Pinpoint the cell where the given text exists, returning its (X, Y) midpoint coordinate. 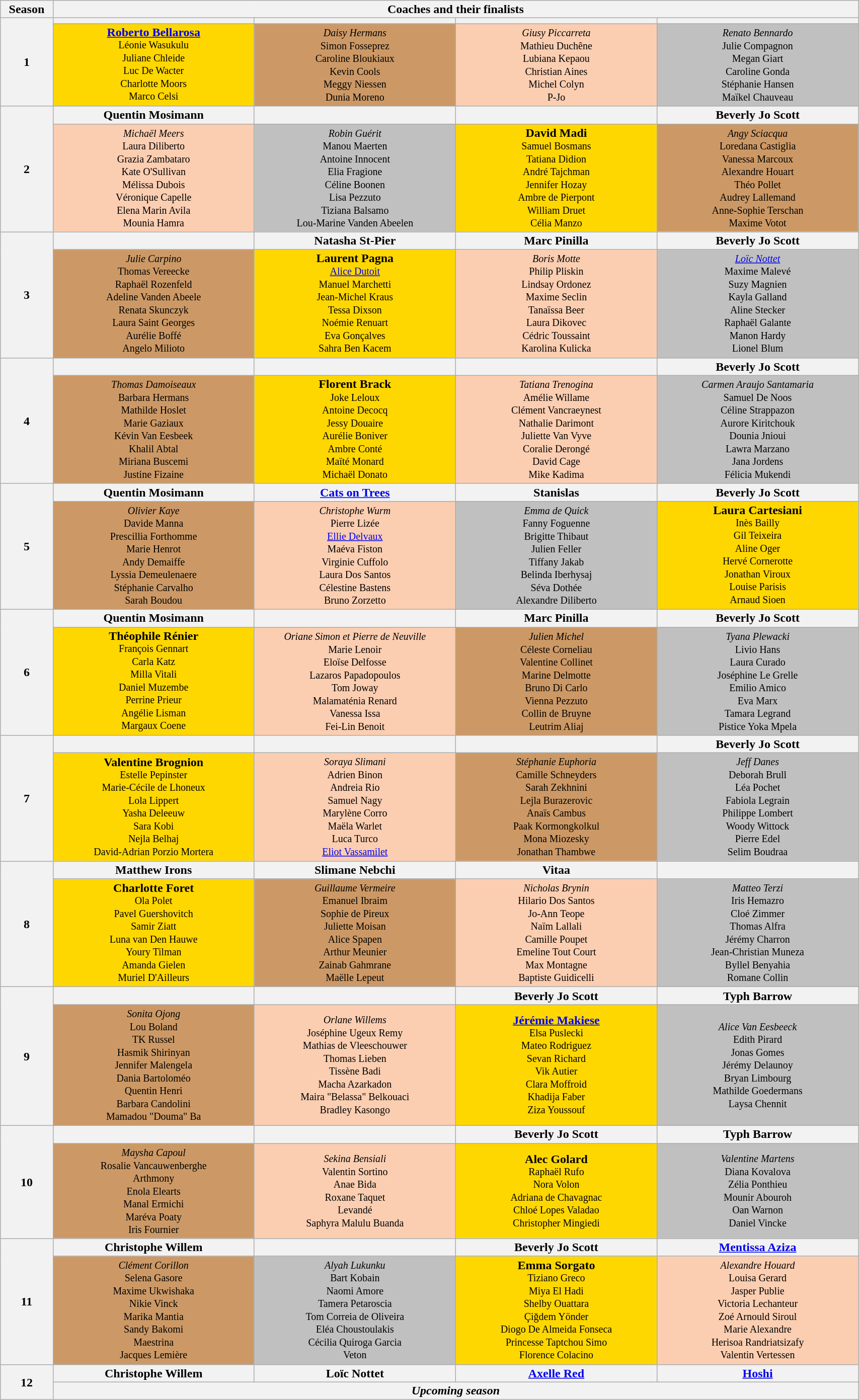
Laurent Pagna Alice Dutoit Manuel Marchetti Jean-Michel Kraus Tessa Dixson Noémie Renuart Eva Gonçalves Sahra Ben Kacem (355, 304)
10 (27, 1182)
Season (27, 9)
Loïc Nottet (355, 1373)
Valentine MartensDiana KovalovaZélia PonthieuMounir AbourohOan WarnonDaniel Vincke (757, 1191)
9 (27, 1056)
Hoshi (757, 1373)
Julien MichelCéleste CorneliauValentine CollinetMarine DelmotteBruno Di CarloVienna PezzutoCollin de BruyneLeutrim Aliaj (556, 681)
Upcoming season (456, 1390)
Laura CartesianiInès BaillyGil TeixeiraAline OgerHervé CornerotteJonathan VirouxLouise ParisisArnaud Sioen (757, 555)
Tyana PlewackiLivio HansLaura CuradoJoséphine Le GrelleEmilio AmicoEva MarxTamara LegrandPistice Yoka Mpela (757, 681)
Mentissa Aziza (757, 1248)
Cats on Trees (355, 492)
Loïc NottetMaxime Malevé Suzy Magnien Kayla Galland Aline Stecker Raphaël GalanteManon Hardy Lionel Blum (757, 304)
Stanislas (556, 492)
Renato Bennardo Julie Compagnon Megan Giart Caroline Gonda Stéphanie HansenMaïkel Chauveau (757, 65)
Alexandre HouardLouisa GerardJasper PublieVictoria LechanteurZoé Arnould SiroulMarie AlexandreHerisoa RandriatsizafyValentin Vertessen (757, 1310)
1 (27, 62)
Axelle Red (556, 1373)
Soraya SlimaniAdrien BinonAndreia RioSamuel NagyMarylène CorroMaëla WarletLuca TurcoEliot Vassamilet (355, 807)
Vitaa (556, 870)
Boris MottePhilip Pliskin Lindsay Ordonez Maxime Seclin Tanaïssa Beer Laura Dikovec Cédric Toussaint Karolina Kulicka (556, 304)
Nicholas BryninHilario Dos SantosJo-Ann TeopeNaïm LallaliCamille PoupetEmeline Tout CourtMax MontagneBaptiste Guidicelli (556, 933)
Clément CorillonSelena GasoreMaxime UkwishakaNikie VinckMarika MantiaSandy BakomiMaestrinaJacques Lemière (153, 1310)
6 (27, 672)
Alyah LukunkuBart KobainNaomi AmoreTamera PetarosciaTom Correia de OliveiraEléa ChoustoulakisCécilia Quiroga GarciaVeton (355, 1310)
Emma SorgatoTiziano GrecoMiya El HadiShelby OuattaraÇiğdem YönderDiogo De Almeida FonsecaPrincesse Taptchou SimoFlorence Colacino (556, 1310)
8 (27, 924)
11 (27, 1301)
Matthew Irons (153, 870)
Slimane Nebchi (355, 870)
Guillaume VermeireEmanuel IbraimSophie de PireuxJuliette MoisanAlice SpapenArthur MeunierZainab GahmraneMaëlle Lepeut (355, 933)
7 (27, 798)
Alec GolardRaphaël RufoNora VolonAdriana de ChavagnacChloé Lopes ValadaoChristopher Mingiedi (556, 1191)
Valentine BrognionEstelle PepinsterMarie-Cécile de LhoneuxLola LippertYasha DeleeuwSara KobiNejla BelhajDavid-Adrian Porzio Mortera (153, 807)
Robin GuéritManou Maerten Antoine InnocentElia FragioneCéline Boonen Lisa PezzutoTiziana Balsamo Lou-Marine Vanden Abeelen (355, 178)
2 (27, 169)
Emma de QuickFanny FoguenneBrigitte ThibautJulien FellerTiffany JakabBelinda IberhysajSéva DothéeAlexandre Diliberto (556, 555)
Angy SciacquaLoredana CastigliaVanessa Marcoux Alexandre Houart Théo Pollet Audrey Lallemand Anne-Sophie Terschan Maxime Votot (757, 178)
Alice Van EesbeeckEdith PirardJonas GomesJérémy DelaunoyBryan LimbourgMathilde GoedermansLaysa Chennit (757, 1065)
Daisy Hermans Simon Fosseprez Caroline Bloukiaux Kevin Cools Meggy Niessen Dunia Moreno (355, 65)
12 (27, 1382)
Matteo TerziIris HemazroCloé ZimmerThomas AlfraJérémy CharronJean-Christian MunezaByllel BenyahiaRomane Collin (757, 933)
Théophile RénierFrançois GennartCarla KatzMilla VitaliDaniel MuzembePerrine PrieurAngélie LismanMargaux Coene (153, 681)
Oriane Simon et Pierre de NeuvilleMarie LenoirEloïse DelfosseLazaros PapadopoulosTom JowayMalamaténia RenardVanessa IssaFei-Lin Benoit (355, 681)
David MadiSamuel Bosmans Tatiana DidionAndré Tajchman Jennifer Hozay Ambre de PierpontWilliam Druet Célia Manzo (556, 178)
Sekina BensialiValentin SortinoAnae BidaRoxane TaquetLevandéSaphyra Malulu Buanda (355, 1191)
Olivier KayeDavide MannaPrescillia ForthommeMarie HenrotAndy DemaiffeLyssia DemeulenaereStéphanie CarvalhoSarah Boudou (153, 555)
Christophe WurmPierre LizéeEllie DelvauxMaéva FistonVirginie CuffoloLaura Dos SantosCélestine BastensBruno Zorzetto (355, 555)
Julie CarpinoThomas Vereecke Raphaël Rozenfeld Adeline Vanden Abeele Renata Skunczyk Laura Saint Georges Aurélie Boffé Angelo Milioto (153, 304)
3 (27, 295)
Charlotte ForetOla PoletPavel GuershovitchSamir ZiattLuna van Den HauweYoury TilmanAmanda GielenMuriel D'Ailleurs (153, 933)
Roberto Bellarosa Léonie Wasukulu Juliane Chleide Luc De Wacter Charlotte Moors Marco Celsi (153, 65)
5 (27, 546)
Michaël MeersLaura DilibertoGrazia ZambataroKate O'Sullivan Mélissa DuboisVéronique Capelle Elena Marin Avila Mounia Hamra (153, 178)
Carmen Araujo SantamariaSamuel De Noos Céline Strappazon Aurore Kiritchouk Dounia Jnioui Lawra Marzano Jana Jordens Félicia Mukendi (757, 430)
4 (27, 421)
Thomas DamoiseauxBarbara Hermans Mathilde Hoslet Marie Gaziaux Kévin Van EesbeekKhalil Abtal Miriana Buscemi Justine Fizaine (153, 430)
Coaches and their finalists (456, 9)
Orlane WillemsJoséphine Ugeux RemyMathias de VleeschouwerThomas LiebenTissène BadiMacha AzarkadonMaira "Belassa" BelkouaciBradley Kasongo (355, 1065)
Florent BrackJoke Leloux Antoine Decocq Jessy Douaire Aurélie Boniver Ambre Conté Maïté Monard Michaël Donato (355, 430)
Jérémie MakieseElsa PusleckiMateo RodriguezSevan RichardVik AutierClara MoffroidKhadija FaberZiza Youssouf (556, 1065)
Sonita OjongLou BolandTK RusselHasmik ShirinyanJennifer MalengelaDania BartoloméoQuentin HenriBarbara CandoliniMamadou "Douma" Ba (153, 1065)
Natasha St-Pier (355, 240)
Stéphanie EuphoriaCamille SchneydersSarah ZekhniniLejla BurazerovicAnaïs CambusPaak KormongkolkulMona MiozeskyJonathan Thambwe (556, 807)
Maysha CapoulRosalie VancauwenbergheArthmonyEnola EleartsManal ErmichiMaréva PoatyIris Fournier (153, 1191)
Tatiana TrenoginaAmélie Willame Clément Vancraeynest Nathalie Darimont Juliette Van Vyve Coralie Derongé David CageMike Kadima (556, 430)
Giusy Piccarreta Mathieu Duchêne Lubiana Kepaou Christian Aines Michel Colyn P-Jo (556, 65)
Jeff DanesDeborah BrullLéa PochetFabiola LegrainPhilippe LombertWoody WittockPierre EdelSelim Boudraa (757, 807)
